Scan for the cell matching the given text and deliver its (x, y) coordinate at center. 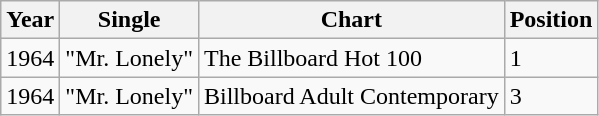
3 (551, 96)
Billboard Adult Contemporary (351, 96)
Chart (351, 20)
Single (130, 20)
Year (30, 20)
The Billboard Hot 100 (351, 58)
1 (551, 58)
Position (551, 20)
